Scan for the cell matching the given text and deliver its [X, Y] coordinate at center. 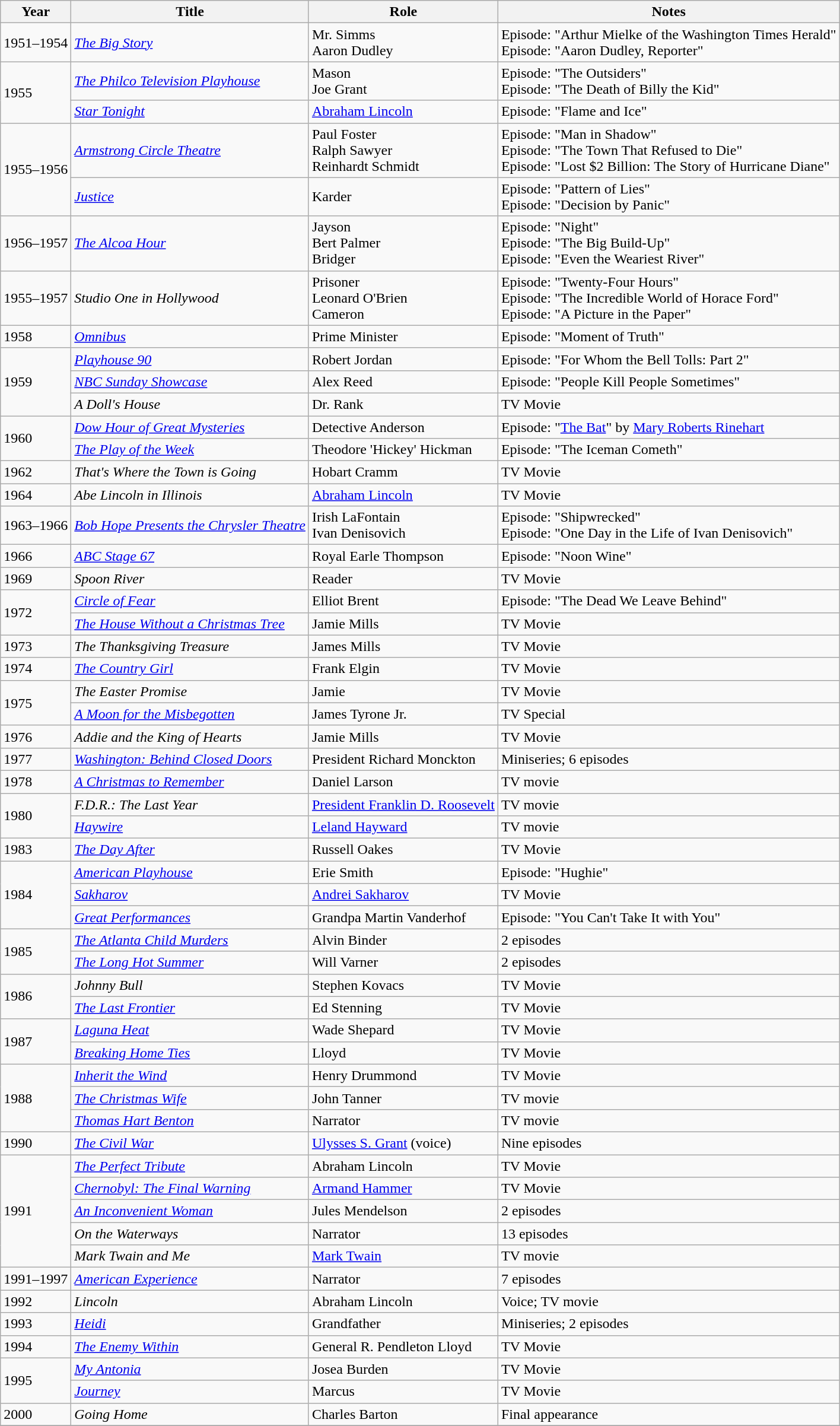
Haywire [190, 827]
A Moon for the Misbegotten [190, 714]
Notes [669, 12]
That's Where the Town is Going [190, 472]
1991 [36, 1211]
1976 [36, 736]
Sakharov [190, 895]
Title [190, 12]
1962 [36, 472]
James Tyrone Jr. [403, 714]
Grandfather [403, 1324]
Armstrong Circle Theatre [190, 150]
Episode: "Man in Shadow"Episode: "The Town That Refused to Die"Episode: "Lost $2 Billion: The Story of Hurricane Diane" [669, 150]
1955 [36, 93]
Stephen Kovacs [403, 985]
Bob Hope Presents the Chrysler Theatre [190, 526]
Andrei Sakharov [403, 895]
Hobart Cramm [403, 472]
Omnibus [190, 336]
Role [403, 12]
Jamie [403, 691]
1963–1966 [36, 526]
President Richard Monckton [403, 759]
1983 [36, 850]
Reader [403, 579]
James Mills [403, 646]
1977 [36, 759]
Alvin Binder [403, 940]
1990 [36, 1143]
1958 [36, 336]
General R. Pendleton Lloyd [403, 1346]
1988 [36, 1098]
Abe Lincoln in Illinois [190, 495]
1978 [36, 782]
1986 [36, 996]
Episode: "Hughie" [669, 872]
John Tanner [403, 1098]
1956–1957 [36, 243]
1969 [36, 579]
Erie Smith [403, 872]
1974 [36, 669]
Josea Burden [403, 1369]
Theodore 'Hickey' Hickman [403, 450]
The Day After [190, 850]
Episode: "Flame and Ice" [669, 112]
The Big Story [190, 43]
The Alcoa Hour [190, 243]
The Perfect Tribute [190, 1166]
Nine episodes [669, 1143]
Episode: "For Whom the Bell Tolls: Part 2" [669, 359]
1995 [36, 1380]
On the Waterways [190, 1234]
Inherit the Wind [190, 1075]
Episode: "Moment of Truth" [669, 336]
Johnny Bull [190, 985]
Henry Drummond [403, 1075]
Paul FosterRalph SawyerReinhardt Schmidt [403, 150]
Armand Hammer [403, 1189]
Episode: "Twenty-Four Hours"Episode: "The Incredible World of Horace Ford"Episode: "A Picture in the Paper" [669, 298]
The Play of the Week [190, 450]
1984 [36, 895]
Miniseries; 2 episodes [669, 1324]
Going Home [190, 1414]
Alex Reed [403, 382]
Elliot Brent [403, 601]
President Franklin D. Roosevelt [403, 804]
Episode: "The Outsiders"Episode: "The Death of Billy the Kid" [669, 81]
The Easter Promise [190, 691]
1959 [36, 382]
JaysonBert PalmerBridger [403, 243]
An Inconvenient Woman [190, 1211]
The Atlanta Child Murders [190, 940]
1992 [36, 1301]
A Doll's House [190, 404]
Spoon River [190, 579]
Grandpa Martin Vanderhof [403, 917]
Charles Barton [403, 1414]
Mark Twain and Me [190, 1256]
Studio One in Hollywood [190, 298]
The Long Hot Summer [190, 963]
Voice; TV movie [669, 1301]
Heidi [190, 1324]
2000 [36, 1414]
The Enemy Within [190, 1346]
1955–1956 [36, 170]
Will Varner [403, 963]
Detective Anderson [403, 427]
The Thanksgiving Treasure [190, 646]
The Philco Television Playhouse [190, 81]
Ulysses S. Grant (voice) [403, 1143]
1975 [36, 703]
The Country Girl [190, 669]
1966 [36, 556]
Frank Elgin [403, 669]
1972 [36, 612]
Karder [403, 197]
1991–1997 [36, 1279]
Irish LaFontainIvan Denisovich [403, 526]
Robert Jordan [403, 359]
1987 [36, 1041]
Episode: "Night"Episode: "The Big Build-Up"Episode: "Even the Weariest River" [669, 243]
Year [36, 12]
Journey [190, 1392]
The Christmas Wife [190, 1098]
Dr. Rank [403, 404]
Royal Earle Thompson [403, 556]
Wade Shepard [403, 1030]
Dow Hour of Great Mysteries [190, 427]
1985 [36, 951]
Star Tonight [190, 112]
Mark Twain [403, 1256]
1951–1954 [36, 43]
7 episodes [669, 1279]
1955–1957 [36, 298]
Chernobyl: The Final Warning [190, 1189]
MasonJoe Grant [403, 81]
1960 [36, 438]
Episode: "People Kill People Sometimes" [669, 382]
Lloyd [403, 1053]
The House Without a Christmas Tree [190, 624]
Great Performances [190, 917]
Thomas Hart Benton [190, 1120]
Russell Oakes [403, 850]
Episode: "Arthur Mielke of the Washington Times Herald"Episode: "Aaron Dudley, Reporter" [669, 43]
The Last Frontier [190, 1008]
NBC Sunday Showcase [190, 382]
ABC Stage 67 [190, 556]
Circle of Fear [190, 601]
The Civil War [190, 1143]
1980 [36, 815]
Jules Mendelson [403, 1211]
1994 [36, 1346]
Marcus [403, 1392]
Lincoln [190, 1301]
Final appearance [669, 1414]
Episode: "The Iceman Cometh" [669, 450]
A Christmas to Remember [190, 782]
1993 [36, 1324]
Episode: "You Can't Take It with You" [669, 917]
Episode: "The Dead We Leave Behind" [669, 601]
Washington: Behind Closed Doors [190, 759]
American Playhouse [190, 872]
Justice [190, 197]
1964 [36, 495]
Daniel Larson [403, 782]
1973 [36, 646]
Episode: "The Bat" by Mary Roberts Rinehart [669, 427]
TV Special [669, 714]
F.D.R.: The Last Year [190, 804]
Mr. SimmsAaron Dudley [403, 43]
Breaking Home Ties [190, 1053]
PrisonerLeonard O'BrienCameron [403, 298]
American Experience [190, 1279]
Episode: "Shipwrecked" Episode: "One Day in the Life of Ivan Denisovich" [669, 526]
Ed Stenning [403, 1008]
Episode: "Pattern of Lies"Episode: "Decision by Panic" [669, 197]
Prime Minister [403, 336]
Playhouse 90 [190, 359]
Miniseries; 6 episodes [669, 759]
Addie and the King of Hearts [190, 736]
Leland Hayward [403, 827]
My Antonia [190, 1369]
Episode: "Noon Wine" [669, 556]
Laguna Heat [190, 1030]
13 episodes [669, 1234]
